Search for the cell housing the specified text and yield its (X, Y) center coordinate. 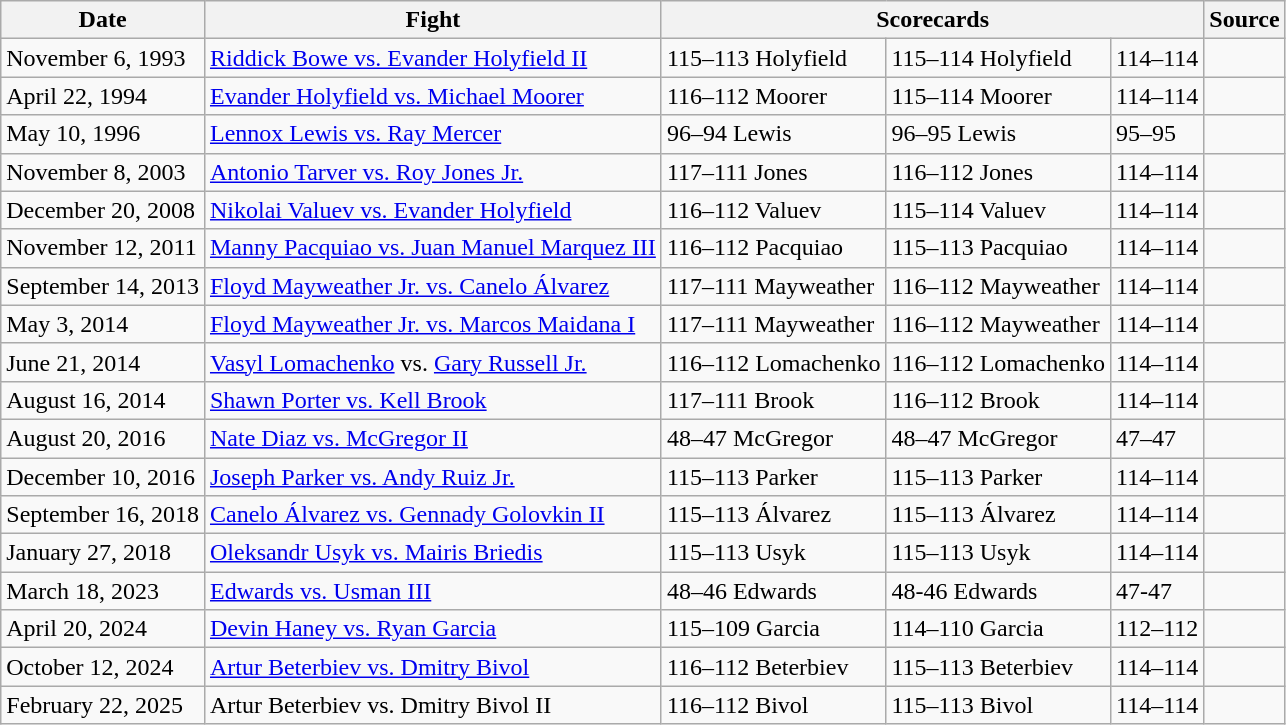
115–114 Valuev (998, 210)
Nikolai Valuev vs. Evander Holyfield (432, 210)
115–113 Beterbiev (998, 667)
December 10, 2016 (103, 477)
Source (1244, 20)
Shawn Porter vs. Kell Brook (432, 400)
115–113 Bivol (998, 705)
Oleksandr Usyk vs. Mairis Briedis (432, 553)
Lennox Lewis vs. Ray Mercer (432, 134)
47-47 (1158, 591)
Artur Beterbiev vs. Dmitry Bivol II (432, 705)
December 20, 2008 (103, 210)
September 16, 2018 (103, 515)
February 22, 2025 (103, 705)
April 20, 2024 (103, 629)
116–112 Valuev (774, 210)
August 20, 2016 (103, 438)
116–112 Beterbiev (774, 667)
November 12, 2011 (103, 248)
115–114 Moorer (998, 96)
116–112 Brook (998, 400)
November 8, 2003 (103, 172)
Floyd Mayweather Jr. vs. Marcos Maidana I (432, 324)
September 14, 2013 (103, 286)
116–112 Jones (998, 172)
95–95 (1158, 134)
October 12, 2024 (103, 667)
Devin Haney vs. Ryan Garcia (432, 629)
48-46 Edwards (998, 591)
January 27, 2018 (103, 553)
96–94 Lewis (774, 134)
47–47 (1158, 438)
March 18, 2023 (103, 591)
Floyd Mayweather Jr. vs. Canelo Álvarez (432, 286)
Artur Beterbiev vs. Dmitry Bivol (432, 667)
May 10, 1996 (103, 134)
November 6, 1993 (103, 58)
117–111 Jones (774, 172)
Evander Holyfield vs. Michael Moorer (432, 96)
Scorecards (932, 20)
115–109 Garcia (774, 629)
Date (103, 20)
116–112 Moorer (774, 96)
May 3, 2014 (103, 324)
115–113 Holyfield (774, 58)
115–114 Holyfield (998, 58)
Canelo Álvarez vs. Gennady Golovkin II (432, 515)
April 22, 1994 (103, 96)
114–110 Garcia (998, 629)
Nate Diaz vs. McGregor II (432, 438)
117–111 Brook (774, 400)
August 16, 2014 (103, 400)
Joseph Parker vs. Andy Ruiz Jr. (432, 477)
112–112 (1158, 629)
Riddick Bowe vs. Evander Holyfield II (432, 58)
Fight (432, 20)
115–113 Pacquiao (998, 248)
116–112 Bivol (774, 705)
Vasyl Lomachenko vs. Gary Russell Jr. (432, 362)
Manny Pacquiao vs. Juan Manuel Marquez III (432, 248)
Edwards vs. Usman III (432, 591)
Antonio Tarver vs. Roy Jones Jr. (432, 172)
48–46 Edwards (774, 591)
June 21, 2014 (103, 362)
96–95 Lewis (998, 134)
116–112 Pacquiao (774, 248)
